Identify which cell holds the provided text, then report its [x, y] central coordinate. 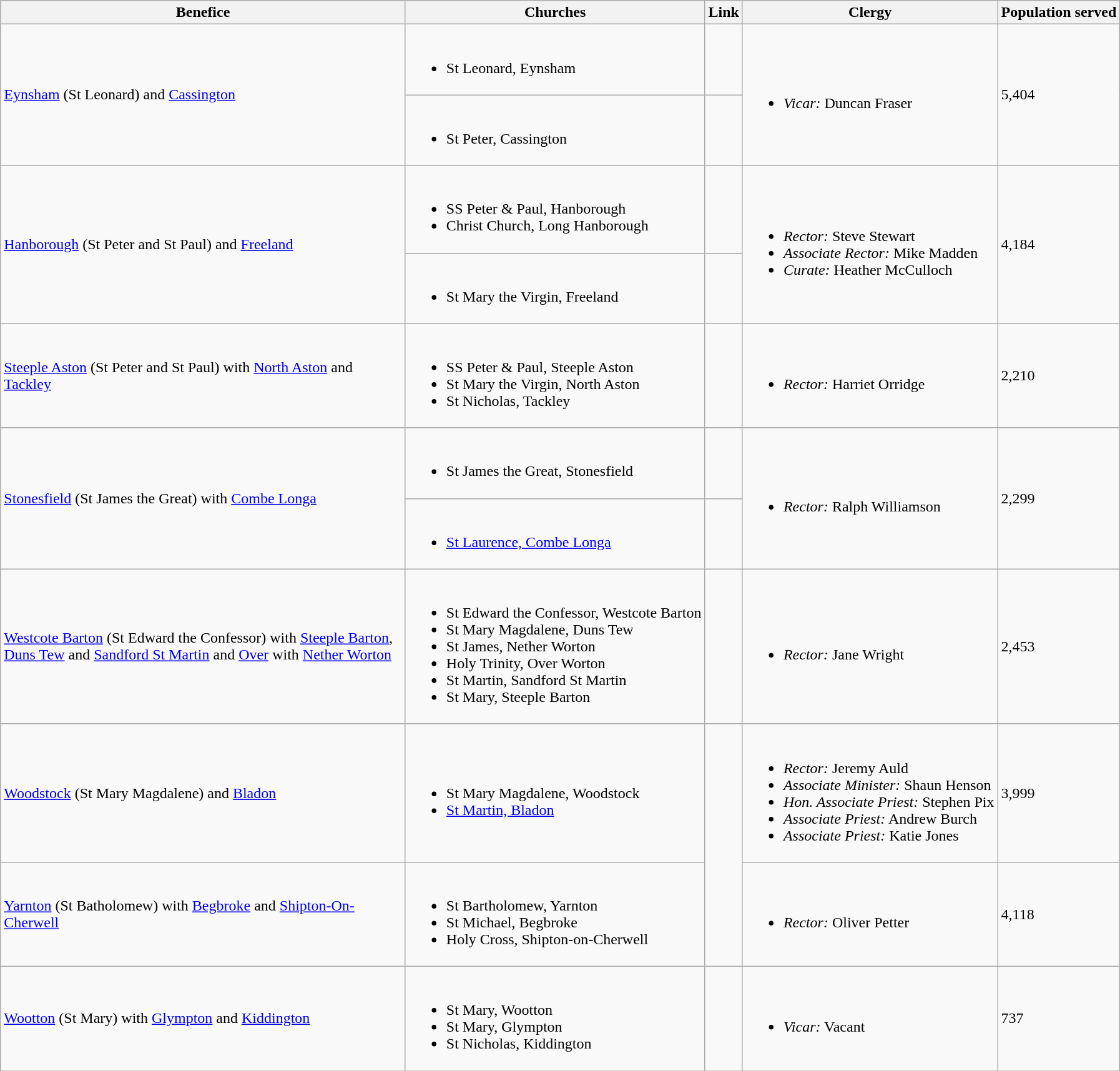
Vicar: Vacant [870, 1018]
Clergy [870, 12]
Rector: Steve StewartAssociate Rector: Mike MaddenCurate: Heather McCulloch [870, 245]
2,299 [1059, 498]
St Bartholomew, YarntonSt Michael, BegbrokeHoly Cross, Shipton-on-Cherwell [555, 914]
5,404 [1059, 95]
St Mary the Virgin, Freeland [555, 289]
St Mary, WoottonSt Mary, GlymptonSt Nicholas, Kiddington [555, 1018]
2,210 [1059, 376]
Yarnton (St Batholomew) with Begbroke and Shipton-On-Cherwell [204, 914]
Benefice [204, 12]
2,453 [1059, 646]
4,184 [1059, 245]
St Peter, Cassington [555, 130]
Steeple Aston (St Peter and St Paul) with North Aston and Tackley [204, 376]
3,999 [1059, 793]
737 [1059, 1018]
Link [724, 12]
Woodstock (St Mary Magdalene) and Bladon [204, 793]
SS Peter & Paul, Steeple AstonSt Mary the Virgin, North AstonSt Nicholas, Tackley [555, 376]
Wootton (St Mary) with Glympton and Kiddington [204, 1018]
Rector: Ralph Williamson [870, 498]
St Leonard, Eynsham [555, 60]
Rector: Jeremy AuldAssociate Minister: Shaun HensonHon. Associate Priest: Stephen PixAssociate Priest: Andrew BurchAssociate Priest: Katie Jones [870, 793]
St James the Great, Stonesfield [555, 463]
Churches [555, 12]
Vicar: Duncan Fraser [870, 95]
Rector: Oliver Petter [870, 914]
Rector: Jane Wright [870, 646]
St Laurence, Combe Longa [555, 533]
SS Peter & Paul, HanboroughChrist Church, Long Hanborough [555, 209]
Hanborough (St Peter and St Paul) and Freeland [204, 245]
Rector: Harriet Orridge [870, 376]
Eynsham (St Leonard) and Cassington [204, 95]
Population served [1059, 12]
4,118 [1059, 914]
Stonesfield (St James the Great) with Combe Longa [204, 498]
St Mary Magdalene, WoodstockSt Martin, Bladon [555, 793]
Westcote Barton (St Edward the Confessor) with Steeple Barton, Duns Tew and Sandford St Martin and Over with Nether Worton [204, 646]
